From the cell containing the given text, extract its center point as (X, Y) coordinate. 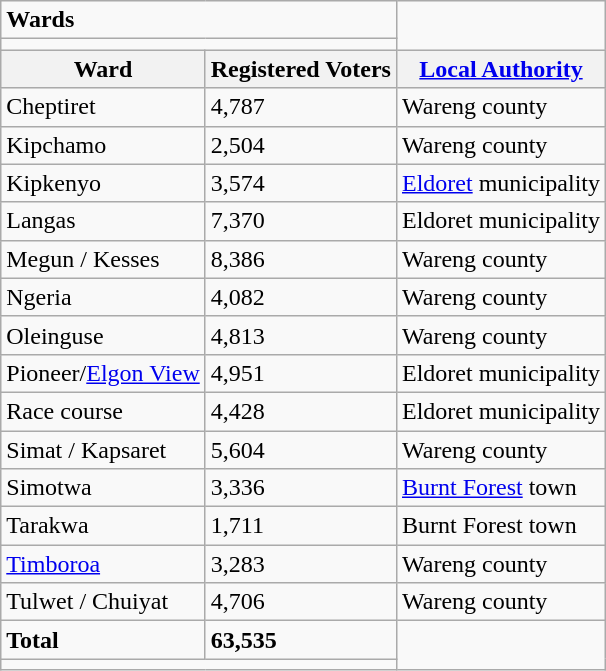
Total (103, 640)
7,370 (300, 221)
Tarakwa (103, 526)
Tulwet / Chuiyat (103, 602)
Wards (199, 20)
Simotwa (103, 488)
4,428 (300, 411)
Pioneer/Elgon View (103, 373)
Race course (103, 411)
Langas (103, 221)
Kipkenyo (103, 183)
Cheptiret (103, 107)
4,706 (300, 602)
Oleinguse (103, 335)
3,283 (300, 564)
5,604 (300, 449)
4,951 (300, 373)
Timboroa (103, 564)
4,082 (300, 297)
Local Authority (500, 69)
4,813 (300, 335)
Ward (103, 69)
Megun / Kesses (103, 259)
2,504 (300, 145)
Kipchamo (103, 145)
3,336 (300, 488)
1,711 (300, 526)
8,386 (300, 259)
63,535 (300, 640)
Registered Voters (300, 69)
3,574 (300, 183)
Simat / Kapsaret (103, 449)
4,787 (300, 107)
Ngeria (103, 297)
